Search for the cell housing the specified text and yield its (X, Y) center coordinate. 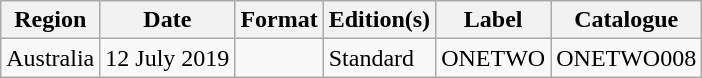
ONETWO008 (626, 58)
Australia (50, 58)
Date (168, 20)
ONETWO (494, 58)
Catalogue (626, 20)
Standard (379, 58)
12 July 2019 (168, 58)
Edition(s) (379, 20)
Format (279, 20)
Label (494, 20)
Region (50, 20)
